Determine the [x, y] coordinate at the center of the cell enclosing the given text.  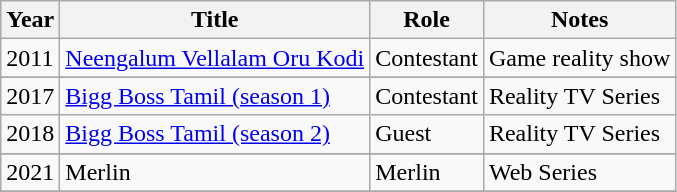
Neengalum Vellalam Oru Kodi [215, 58]
Year [30, 20]
Bigg Boss Tamil (season 2) [215, 134]
Guest [427, 134]
Role [427, 20]
2018 [30, 134]
2011 [30, 58]
Bigg Boss Tamil (season 1) [215, 96]
Game reality show [579, 58]
Title [215, 20]
Notes [579, 20]
2017 [30, 96]
Web Series [579, 172]
2021 [30, 172]
